From the cell containing the given text, extract its center point as (X, Y) coordinate. 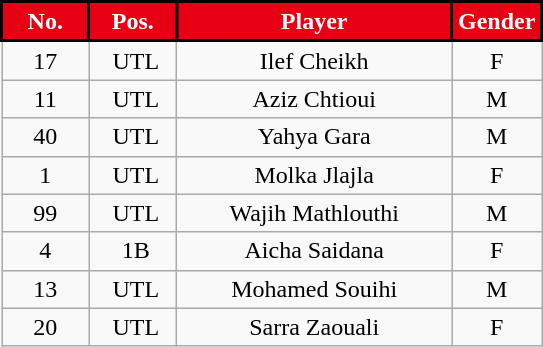
Gender (497, 22)
Aziz Chtioui (314, 99)
Player (314, 22)
17 (46, 60)
Aicha Saidana (314, 251)
Wajih Mathlouthi (314, 213)
99 (46, 213)
Ilef Cheikh (314, 60)
No. (46, 22)
Molka Jlajla (314, 175)
1B (133, 251)
Yahya Gara (314, 137)
Sarra Zaouali (314, 327)
1 (46, 175)
Mohamed Souihi (314, 289)
Pos. (133, 22)
40 (46, 137)
20 (46, 327)
11 (46, 99)
4 (46, 251)
13 (46, 289)
